Return (x, y) of the center of cell containing provided text 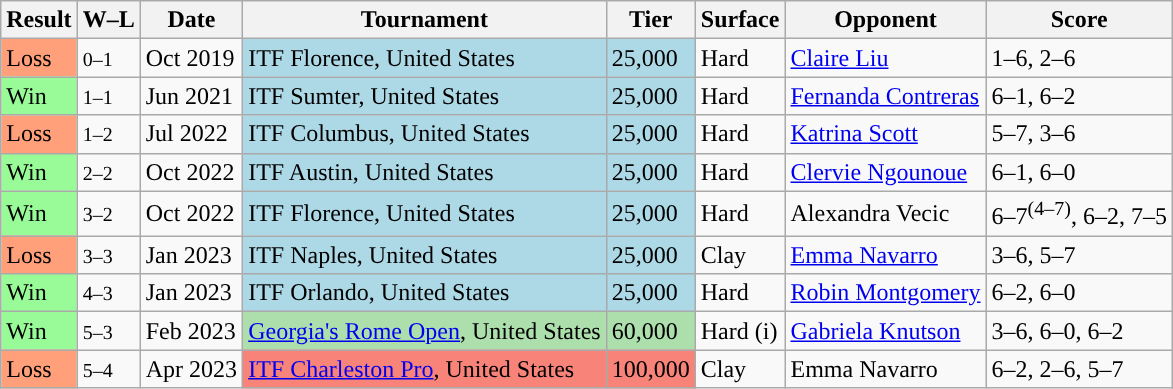
Feb 2023 (191, 331)
Hard (i) (740, 331)
Opponent (886, 20)
ITF Orlando, United States (425, 293)
Katrina Scott (886, 134)
1–1 (108, 96)
Claire Liu (886, 58)
1–2 (108, 134)
6–1, 6–0 (1079, 172)
6–1, 6–2 (1079, 96)
Jul 2022 (191, 134)
Apr 2023 (191, 369)
Score (1079, 20)
6–2, 6–0 (1079, 293)
Tier (650, 20)
2–2 (108, 172)
ITF Columbus, United States (425, 134)
ITF Sumter, United States (425, 96)
Gabriela Knutson (886, 331)
100,000 (650, 369)
ITF Austin, United States (425, 172)
Surface (740, 20)
6–2, 2–6, 5–7 (1079, 369)
60,000 (650, 331)
1–6, 2–6 (1079, 58)
Tournament (425, 20)
5–7, 3–6 (1079, 134)
ITF Naples, United States (425, 255)
ITF Charleston Pro, United States (425, 369)
Robin Montgomery (886, 293)
Clervie Ngounoue (886, 172)
3–3 (108, 255)
Jun 2021 (191, 96)
3–6, 5–7 (1079, 255)
3–2 (108, 214)
5–4 (108, 369)
Fernanda Contreras (886, 96)
Oct 2019 (191, 58)
W–L (108, 20)
4–3 (108, 293)
Date (191, 20)
Result (39, 20)
6–7(4–7), 6–2, 7–5 (1079, 214)
3–6, 6–0, 6–2 (1079, 331)
0–1 (108, 58)
Alexandra Vecic (886, 214)
Georgia's Rome Open, United States (425, 331)
5–3 (108, 331)
